Find where the given text appears and provide that cell's center as (X, Y) coordinate. 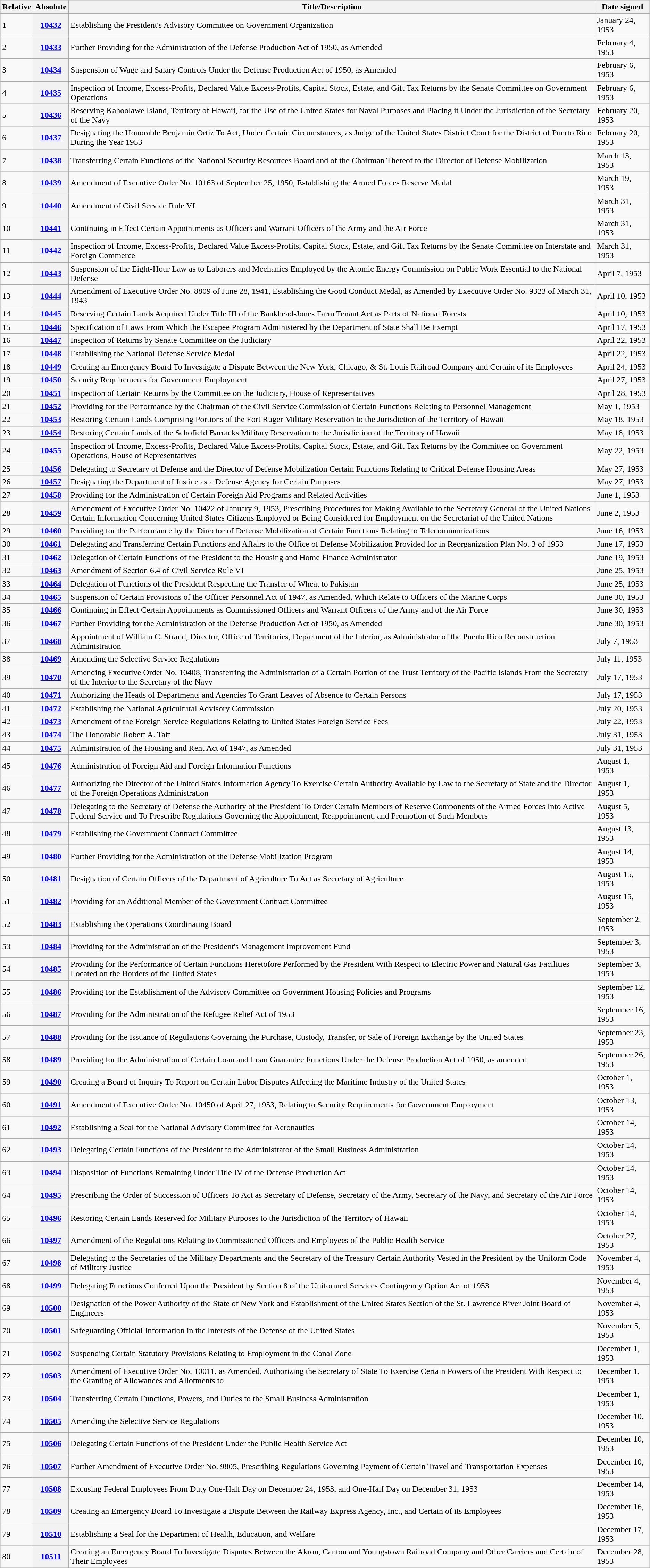
10467 (51, 623)
September 23, 1953 (622, 1037)
78 (17, 1511)
10441 (51, 228)
56 (17, 1014)
Establishing the Operations Coordinating Board (332, 924)
31 (17, 557)
10509 (51, 1511)
17 (17, 354)
10449 (51, 367)
6 (17, 138)
Relative (17, 7)
Administration of the Housing and Rent Act of 1947, as Amended (332, 748)
Amendment of Civil Service Rule VI (332, 206)
11 (17, 251)
10486 (51, 992)
10488 (51, 1037)
Restoring Certain Lands Reserved for Military Purposes to the Jurisdiction of the Territory of Hawaii (332, 1218)
Authorizing the Heads of Departments and Agencies To Grant Leaves of Absence to Certain Persons (332, 695)
16 (17, 340)
10434 (51, 70)
10470 (51, 677)
39 (17, 677)
10466 (51, 610)
19 (17, 380)
80 (17, 1557)
Delegation of Certain Functions of the President to the Housing and Home Finance Administrator (332, 557)
August 14, 1953 (622, 856)
10478 (51, 811)
10448 (51, 354)
April 24, 1953 (622, 367)
October 1, 1953 (622, 1082)
10473 (51, 721)
40 (17, 695)
10476 (51, 766)
April 17, 1953 (622, 327)
Inspection of Returns by Senate Committee on the Judiciary (332, 340)
72 (17, 1376)
Amendment of the Regulations Relating to Commissioned Officers and Employees of the Public Health Service (332, 1241)
50 (17, 879)
34 (17, 597)
Disposition of Functions Remaining Under Title IV of the Defense Production Act (332, 1172)
December 28, 1953 (622, 1557)
Delegating Functions Conferred Upon the President by Section 8 of the Uniformed Services Contingency Option Act of 1953 (332, 1286)
10507 (51, 1466)
79 (17, 1534)
Providing for the Establishment of the Advisory Committee on Government Housing Policies and Programs (332, 992)
September 26, 1953 (622, 1059)
73 (17, 1398)
Delegating Certain Functions of the President Under the Public Health Service Act (332, 1443)
10468 (51, 641)
62 (17, 1150)
33 (17, 584)
Date signed (622, 7)
10438 (51, 160)
74 (17, 1421)
Amendment of Section 6.4 of Civil Service Rule VI (332, 571)
June 2, 1953 (622, 513)
36 (17, 623)
10469 (51, 659)
July 22, 1953 (622, 721)
69 (17, 1308)
10499 (51, 1286)
September 16, 1953 (622, 1014)
21 (17, 406)
25 (17, 468)
23 (17, 433)
Establishing the National Agricultural Advisory Commission (332, 708)
10504 (51, 1398)
18 (17, 367)
Excusing Federal Employees From Duty One-Half Day on December 24, 1953, and One-Half Day on December 31, 1953 (332, 1489)
10463 (51, 571)
76 (17, 1466)
1 (17, 25)
September 12, 1953 (622, 992)
24 (17, 451)
29 (17, 531)
13 (17, 296)
30 (17, 544)
Inspection of Certain Returns by the Committee on the Judiciary, House of Representatives (332, 393)
December 16, 1953 (622, 1511)
41 (17, 708)
47 (17, 811)
48 (17, 833)
Suspending Certain Statutory Provisions Relating to Employment in the Canal Zone (332, 1353)
10458 (51, 495)
53 (17, 947)
August 13, 1953 (622, 833)
10450 (51, 380)
9 (17, 206)
44 (17, 748)
10453 (51, 420)
54 (17, 969)
57 (17, 1037)
Creating a Board of Inquiry To Report on Certain Labor Disputes Affecting the Maritime Industry of the United States (332, 1082)
10454 (51, 433)
Designating the Department of Justice as a Defense Agency for Certain Purposes (332, 482)
10482 (51, 902)
10464 (51, 584)
63 (17, 1172)
10505 (51, 1421)
32 (17, 571)
Security Requirements for Government Employment (332, 380)
Delegating Certain Functions of the President to the Administrator of the Small Business Administration (332, 1150)
70 (17, 1331)
10462 (51, 557)
7 (17, 160)
Transferring Certain Functions, Powers, and Duties to the Small Business Administration (332, 1398)
Continuing in Effect Certain Appointments as Commissioned Officers and Warrant Officers of the Army and of the Air Force (332, 610)
October 27, 1953 (622, 1241)
10500 (51, 1308)
10455 (51, 451)
10484 (51, 947)
75 (17, 1443)
10456 (51, 468)
10474 (51, 735)
Delegating and Transferring Certain Functions and Affairs to the Office of Defense Mobilization Provided for in Reorganization Plan No. 3 of 1953 (332, 544)
Restoring Certain Lands of the Schofield Barracks Military Reservation to the Jurisdiction of the Territory of Hawaii (332, 433)
Providing for the Performance by the Chairman of the Civil Service Commission of Certain Functions Relating to Personnel Management (332, 406)
26 (17, 482)
April 7, 1953 (622, 273)
Continuing in Effect Certain Appointments as Officers and Warrant Officers of the Army and the Air Force (332, 228)
December 14, 1953 (622, 1489)
10472 (51, 708)
Restoring Certain Lands Comprising Portions of the Fort Ruger Military Reservation to the Jurisdiction of the Territory of Hawaii (332, 420)
10444 (51, 296)
10496 (51, 1218)
42 (17, 721)
Suspension of Wage and Salary Controls Under the Defense Production Act of 1950, as Amended (332, 70)
10508 (51, 1489)
Creating an Emergency Board To Investigate a Dispute Between the New York, Chicago, & St. Louis Railroad Company and Certain of its Employees (332, 367)
Amendment of Executive Order No. 10163 of September 25, 1950, Establishing the Armed Forces Reserve Medal (332, 183)
10475 (51, 748)
10477 (51, 788)
68 (17, 1286)
10479 (51, 833)
10481 (51, 879)
52 (17, 924)
Administration of Foreign Aid and Foreign Information Functions (332, 766)
Specification of Laws From Which the Escapee Program Administered by the Department of State Shall Be Exempt (332, 327)
66 (17, 1241)
10480 (51, 856)
June 1, 1953 (622, 495)
10439 (51, 183)
August 5, 1953 (622, 811)
10487 (51, 1014)
10433 (51, 47)
51 (17, 902)
June 17, 1953 (622, 544)
March 13, 1953 (622, 160)
22 (17, 420)
14 (17, 314)
10511 (51, 1557)
58 (17, 1059)
28 (17, 513)
Delegation of Functions of the President Respecting the Transfer of Wheat to Pakistan (332, 584)
Establishing the Government Contract Committee (332, 833)
12 (17, 273)
10437 (51, 138)
77 (17, 1489)
10492 (51, 1127)
55 (17, 992)
July 20, 1953 (622, 708)
10502 (51, 1353)
10503 (51, 1376)
July 7, 1953 (622, 641)
3 (17, 70)
35 (17, 610)
10510 (51, 1534)
10501 (51, 1331)
10460 (51, 531)
10497 (51, 1241)
10495 (51, 1195)
Providing for an Additional Member of the Government Contract Committee (332, 902)
10442 (51, 251)
June 19, 1953 (622, 557)
May 22, 1953 (622, 451)
Title/Description (332, 7)
61 (17, 1127)
Transferring Certain Functions of the National Security Resources Board and of the Chairman Thereof to the Director of Defense Mobilization (332, 160)
Reserving Certain Lands Acquired Under Title III of the Bankhead-Jones Farm Tenant Act as Parts of National Forests (332, 314)
49 (17, 856)
10446 (51, 327)
45 (17, 766)
10451 (51, 393)
March 19, 1953 (622, 183)
Establishing a Seal for the Department of Health, Education, and Welfare (332, 1534)
Amendment of Executive Order No. 10450 of April 27, 1953, Relating to Security Requirements for Government Employment (332, 1104)
4 (17, 92)
The Honorable Robert A. Taft (332, 735)
15 (17, 327)
20 (17, 393)
10457 (51, 482)
10436 (51, 115)
Establishing the President's Advisory Committee on Government Organization (332, 25)
Creating an Emergency Board To Investigate a Dispute Between the Railway Express Agency, Inc., and Certain of its Employees (332, 1511)
Delegating to Secretary of Defense and the Director of Defense Mobilization Certain Functions Relating to Critical Defense Housing Areas (332, 468)
Providing for the Administration of the President's Management Improvement Fund (332, 947)
Further Providing for the Administration of the Defense Mobilization Program (332, 856)
10 (17, 228)
10471 (51, 695)
10432 (51, 25)
Providing for the Performance by the Director of Defense Mobilization of Certain Functions Relating to Telecommunications (332, 531)
67 (17, 1263)
10490 (51, 1082)
10489 (51, 1059)
10459 (51, 513)
December 17, 1953 (622, 1534)
Providing for the Administration of the Refugee Relief Act of 1953 (332, 1014)
2 (17, 47)
10447 (51, 340)
71 (17, 1353)
April 27, 1953 (622, 380)
10443 (51, 273)
Providing for the Administration of Certain Foreign Aid Programs and Related Activities (332, 495)
27 (17, 495)
64 (17, 1195)
Designation of Certain Officers of the Department of Agriculture To Act as Secretary of Agriculture (332, 879)
Establishing the National Defense Service Medal (332, 354)
37 (17, 641)
October 13, 1953 (622, 1104)
February 4, 1953 (622, 47)
Further Amendment of Executive Order No. 9805, Prescribing Regulations Governing Payment of Certain Travel and Transportation Expenses (332, 1466)
Safeguarding Official Information in the Interests of the Defense of the United States (332, 1331)
10485 (51, 969)
September 2, 1953 (622, 924)
June 16, 1953 (622, 531)
43 (17, 735)
April 28, 1953 (622, 393)
60 (17, 1104)
8 (17, 183)
46 (17, 788)
10498 (51, 1263)
10452 (51, 406)
10440 (51, 206)
10465 (51, 597)
November 5, 1953 (622, 1331)
5 (17, 115)
Establishing a Seal for the National Advisory Committee for Aeronautics (332, 1127)
10493 (51, 1150)
65 (17, 1218)
10506 (51, 1443)
10491 (51, 1104)
10483 (51, 924)
Providing for the Issuance of Regulations Governing the Purchase, Custody, Transfer, or Sale of Foreign Exchange by the United States (332, 1037)
Providing for the Administration of Certain Loan and Loan Guarantee Functions Under the Defense Production Act of 1950, as amended (332, 1059)
10445 (51, 314)
Amendment of Executive Order No. 8809 of June 28, 1941, Establishing the Good Conduct Medal, as Amended by Executive Order No. 9323 of March 31, 1943 (332, 296)
10461 (51, 544)
Amendment of the Foreign Service Regulations Relating to United States Foreign Service Fees (332, 721)
January 24, 1953 (622, 25)
May 1, 1953 (622, 406)
10494 (51, 1172)
59 (17, 1082)
10435 (51, 92)
Suspension of Certain Provisions of the Officer Personnel Act of 1947, as Amended, Which Relate to Officers of the Marine Corps (332, 597)
July 11, 1953 (622, 659)
Absolute (51, 7)
38 (17, 659)
